Provide the [X, Y] coordinate of the cell's center where the given text is located.  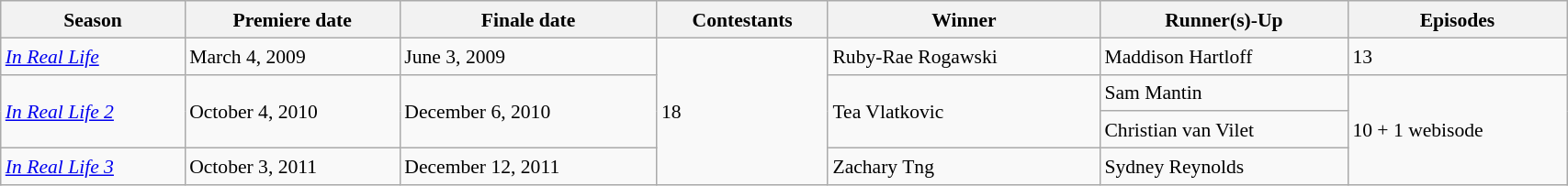
13 [1457, 56]
December 6, 2010 [528, 111]
In Real Life [93, 56]
October 4, 2010 [292, 111]
Sydney Reynolds [1224, 167]
18 [742, 111]
Ruby-Rae Rogawski [964, 56]
Winner [964, 19]
March 4, 2009 [292, 56]
Maddison Hartloff [1224, 56]
Sam Mantin [1224, 93]
Season [93, 19]
Episodes [1457, 19]
December 12, 2011 [528, 167]
Premiere date [292, 19]
June 3, 2009 [528, 56]
Tea Vlatkovic [964, 111]
In Real Life 3 [93, 167]
10 + 1 webisode [1457, 129]
Contestants [742, 19]
October 3, 2011 [292, 167]
Zachary Tng [964, 167]
Runner(s)-Up [1224, 19]
Christian van Vilet [1224, 130]
In Real Life 2 [93, 111]
Finale date [528, 19]
